Output the (X, Y) coordinate of the center of the cell containing the given text.  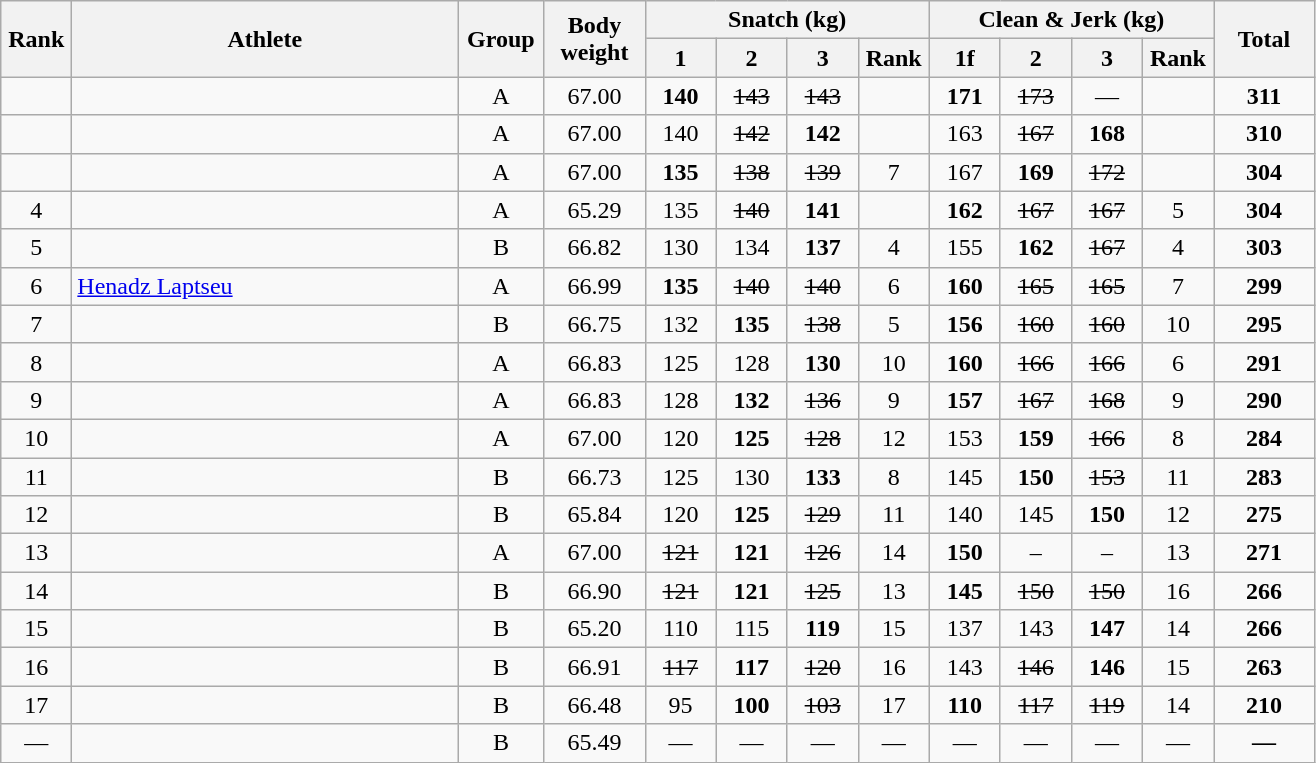
163 (964, 134)
66.91 (594, 667)
1 (680, 58)
291 (1264, 362)
173 (1036, 96)
1f (964, 58)
Total (1264, 39)
65.84 (594, 515)
115 (752, 629)
66.75 (594, 324)
159 (1036, 438)
66.90 (594, 591)
65.20 (594, 629)
Athlete (265, 39)
303 (1264, 248)
157 (964, 400)
290 (1264, 400)
156 (964, 324)
311 (1264, 96)
136 (822, 400)
65.29 (594, 210)
100 (752, 705)
Group (501, 39)
169 (1036, 172)
103 (822, 705)
95 (680, 705)
283 (1264, 477)
172 (1106, 172)
66.73 (594, 477)
295 (1264, 324)
147 (1106, 629)
284 (1264, 438)
Snatch (kg) (787, 20)
66.99 (594, 286)
299 (1264, 286)
65.49 (594, 743)
133 (822, 477)
134 (752, 248)
Henadz Laptseu (265, 286)
210 (1264, 705)
Body weight (594, 39)
66.82 (594, 248)
155 (964, 248)
66.48 (594, 705)
263 (1264, 667)
Clean & Jerk (kg) (1071, 20)
139 (822, 172)
126 (822, 553)
275 (1264, 515)
310 (1264, 134)
171 (964, 96)
129 (822, 515)
271 (1264, 553)
141 (822, 210)
